From the cell containing the given text, extract its center point as [x, y] coordinate. 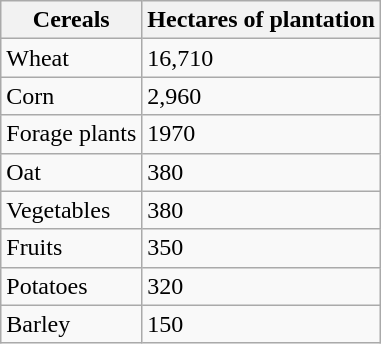
Potatoes [72, 286]
Cereals [72, 20]
350 [262, 248]
16,710 [262, 58]
320 [262, 286]
1970 [262, 134]
2,960 [262, 96]
Vegetables [72, 210]
150 [262, 324]
Wheat [72, 58]
Barley [72, 324]
Oat [72, 172]
Fruits [72, 248]
Corn [72, 96]
Forage plants [72, 134]
Hectares of plantation [262, 20]
